Extract the [x, y] coordinate from the center of the cell holding the provided text.  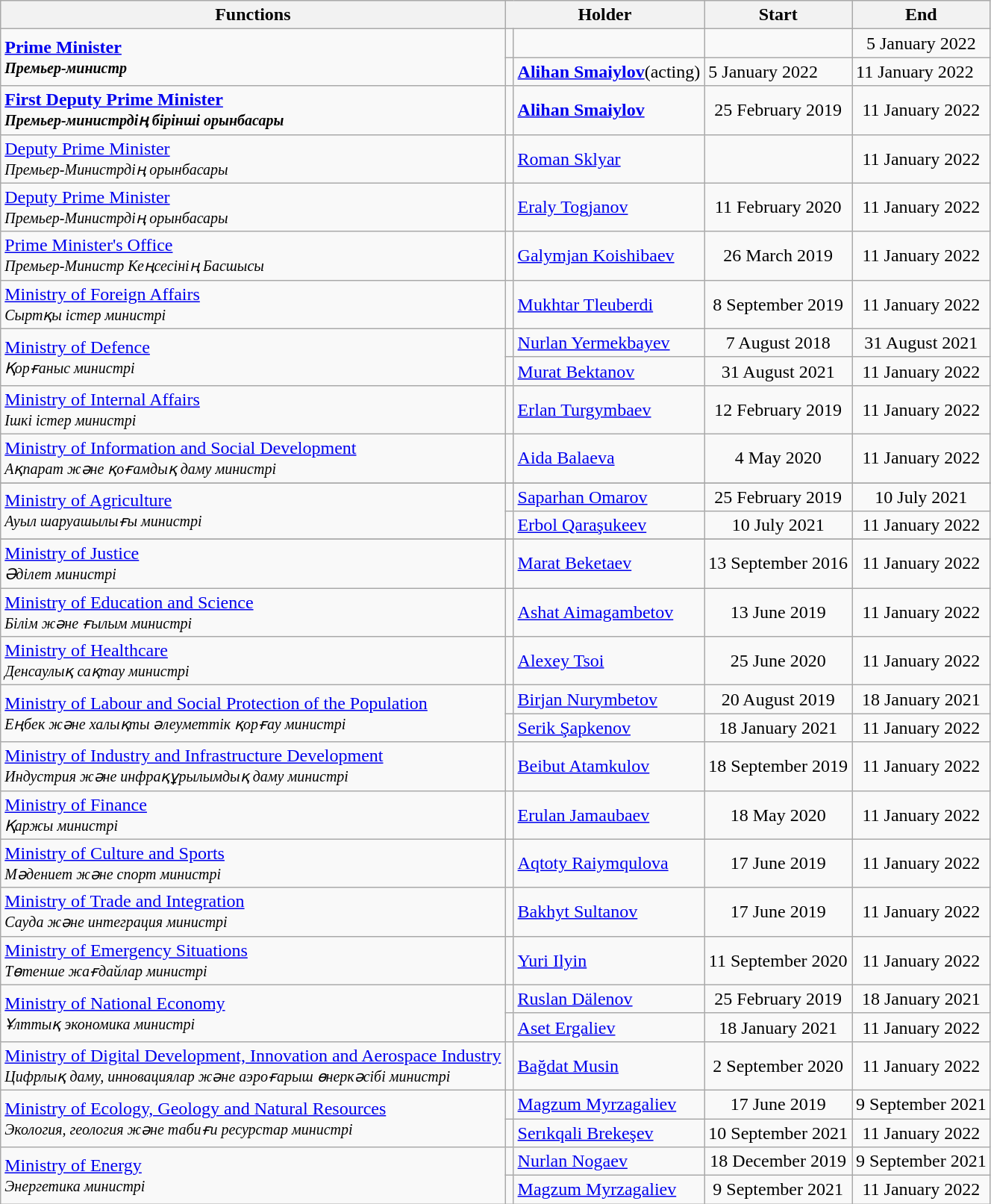
End [922, 15]
Ministry of Labour and Social Protection of the PopulationЕңбек және халықты әлеуметтік қорғау министрі [253, 714]
Aset Ergaliev [609, 1027]
26 March 2019 [778, 255]
Ministry of Information and Social DevelopmentАқпарат және қоғамдық даму министрі [253, 458]
Ministry of DefenceҚорғаныс министрі [253, 357]
Serik Şapkenov [609, 728]
18 May 2020 [778, 815]
Nurlan Nogaev [609, 1161]
Start [778, 15]
13 June 2019 [778, 612]
Serıkqali Brekeşev [609, 1132]
Ministry of Digital Development, Innovation and Aerospace IndustryЦифрлық даму, инновациялар және аэроғарыш өнеркәсібі министрі [253, 1066]
Ministry of JusticeӘділет министрі [253, 564]
20 August 2019 [778, 699]
Ministry of FinanceҚаржы министрі [253, 815]
25 June 2020 [778, 661]
Ministry of HealthcareДенсаулық сақтау министрі [253, 661]
Ruslan Dälenov [609, 999]
Murat Bektanov [609, 371]
11 September 2020 [778, 960]
Ministry of Trade and IntegrationСауда және интеграция министрі [253, 912]
Erbol Qaraşukeev [609, 525]
Saparhan Omarov [609, 496]
12 February 2019 [778, 409]
7 August 2018 [778, 343]
Holder [604, 15]
Ministry of Emergency SituationsТөтенше жағдайлар министрі [253, 960]
Prime Minister's OfficeПремьер-Министр Кеңсесінің Басшысы [253, 255]
Erlan Turgymbaev [609, 409]
Marat Beketaev [609, 564]
Yuri Ilyin [609, 960]
Prime MinisterПремьер-министр [253, 57]
18 December 2019 [778, 1161]
Alihan Smaiylov [609, 110]
Mukhtar Tleuberdi [609, 305]
10 September 2021 [778, 1132]
Ministry of Internal AffairsІшкі істер министрі [253, 409]
8 September 2019 [778, 305]
Nurlan Yermekbayev [609, 343]
Erulan Jamaubaev [609, 815]
Ministry of National EconomyҰлттық экономика министрі [253, 1013]
Ministry of Ecology, Geology and Natural ResourcesЭкология, геология және табиғи ресурстар министрі [253, 1118]
Ministry of Culture and SportsМәдениет және спорт министрі [253, 863]
Ministry of EnergyЭнергетика министрі [253, 1176]
13 September 2016 [778, 564]
Ministry of AgricultureАуыл шаруашылығы министрі [253, 511]
Bağdat Musin [609, 1066]
Roman Sklyar [609, 158]
Beibut Atamkulov [609, 766]
11 February 2020 [778, 208]
Ministry of Education and ScienceБілім және ғылым министрі [253, 612]
Alihan Smaiylov(acting) [609, 72]
4 May 2020 [778, 458]
2 September 2020 [778, 1066]
Eraly Togjanov [609, 208]
Aida Balaeva [609, 458]
Bakhyt Sultanov [609, 912]
First Deputy Prime MinisterПремьер-министрдің бірінші орынбасары [253, 110]
Galymjan Koishibaev [609, 255]
Ashat Aimagambetov [609, 612]
18 September 2019 [778, 766]
Alexey Tsoi [609, 661]
Ministry of Foreign AffairsСыртқы істер министрі [253, 305]
Functions [253, 15]
Ministry of Industry and Infrastructure DevelopmentИндустрия және инфрақұрылымдық даму министрі [253, 766]
Aqtoty Raiymqulova [609, 863]
Birjan Nurymbetov [609, 699]
